Extract the (x, y) coordinate from the center of the cell holding the provided text.  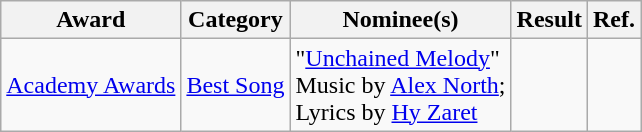
Best Song (236, 85)
Award (91, 20)
Academy Awards (91, 85)
Ref. (614, 20)
Result (549, 20)
"Unchained Melody" Music by Alex North; Lyrics by Hy Zaret (400, 85)
Category (236, 20)
Nominee(s) (400, 20)
